Find where the given text appears and provide that cell's center as [X, Y] coordinate. 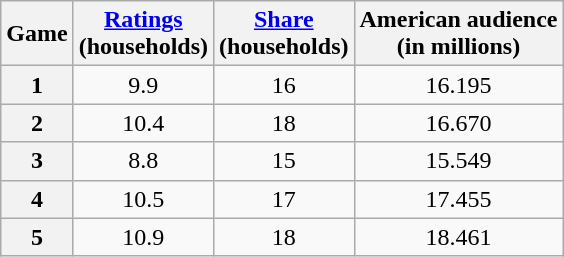
American audience(in millions) [458, 34]
15.549 [458, 161]
Ratings(households) [143, 34]
16 [284, 85]
2 [37, 123]
17 [284, 199]
8.8 [143, 161]
Game [37, 34]
17.455 [458, 199]
18.461 [458, 237]
16.195 [458, 85]
10.9 [143, 237]
16.670 [458, 123]
4 [37, 199]
Share(households) [284, 34]
3 [37, 161]
5 [37, 237]
15 [284, 161]
1 [37, 85]
10.4 [143, 123]
10.5 [143, 199]
9.9 [143, 85]
